Locate the cell with the specified text and output its [X, Y] center coordinate. 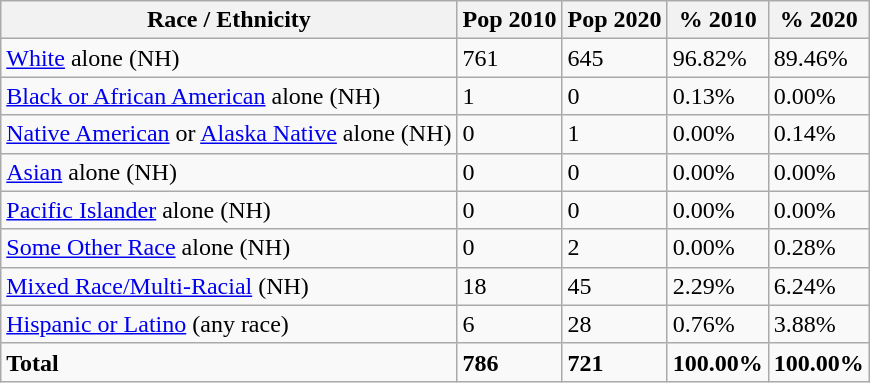
0.13% [718, 96]
Hispanic or Latino (any race) [229, 324]
White alone (NH) [229, 58]
28 [614, 324]
3.88% [818, 324]
Asian alone (NH) [229, 172]
Mixed Race/Multi-Racial (NH) [229, 286]
645 [614, 58]
786 [510, 362]
Total [229, 362]
Pop 2010 [510, 20]
Pacific Islander alone (NH) [229, 210]
Some Other Race alone (NH) [229, 248]
Race / Ethnicity [229, 20]
% 2020 [818, 20]
18 [510, 286]
% 2010 [718, 20]
0.76% [718, 324]
761 [510, 58]
Pop 2020 [614, 20]
721 [614, 362]
0.28% [818, 248]
6.24% [818, 286]
6 [510, 324]
96.82% [718, 58]
89.46% [818, 58]
Native American or Alaska Native alone (NH) [229, 134]
0.14% [818, 134]
2 [614, 248]
Black or African American alone (NH) [229, 96]
2.29% [718, 286]
45 [614, 286]
